Find where the given text appears and provide that cell's center as [x, y] coordinate. 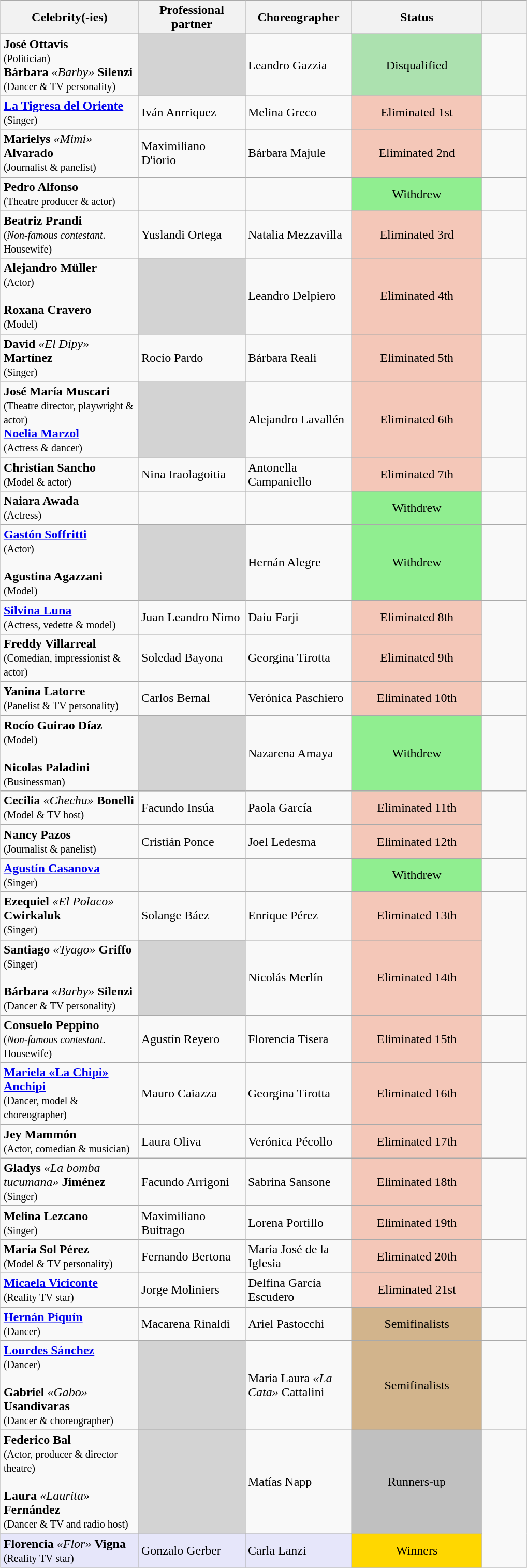
La Tigresa del Oriente(Singer) [69, 113]
Eliminated 16th [417, 1093]
Eliminated 12th [417, 842]
Jorge Moliniers [192, 1290]
Eliminated 15th [417, 1039]
Silvina Luna(Actress, vedette & model) [69, 617]
Cecilia «Chechu» Bonelli(Model & TV host) [69, 808]
Micaela Viciconte(Reality TV star) [69, 1290]
Lorena Portillo [298, 1223]
Rocío Guirao Díaz(Model)Nicolas Paladini(Businessman) [69, 753]
David «El Dipy» Martínez(Singer) [69, 358]
Alejandro Lavallén [298, 419]
Macarena Rinaldi [192, 1323]
Eliminated 18th [417, 1182]
María Sol Pérez(Model & TV personality) [69, 1256]
Naiara Awada(Actress) [69, 507]
Verónica Paschiero [298, 699]
Bárbara Reali [298, 358]
Iván Anrriquez [192, 113]
Gastón Soffritti(Actor)Agustina Agazzani(Model) [69, 562]
Leandro Delpiero [298, 296]
Choreographer [298, 18]
Soledad Bayona [192, 658]
Florencia «Flor» Vigna(Reality TV star) [69, 1551]
Gonzalo Gerber [192, 1551]
Status [417, 18]
Alejandro Müller(Actor)Roxana Cravero(Model) [69, 296]
Federico Bal(Actor, producer & director theatre)Laura «Laurita» Fernández(Dancer & TV and radio host) [69, 1482]
José María Muscari(Theatre director, playwright & actor)Noelia Marzol(Actress & dancer) [69, 419]
Freddy Villarreal(Comedian, impressionist & actor) [69, 658]
Eliminated 9th [417, 658]
Eliminated 20th [417, 1256]
Christian Sancho(Model & actor) [69, 474]
Melina Greco [298, 113]
Yanina Latorre(Panelist & TV personality) [69, 699]
Verónica Pécollo [298, 1141]
Florencia Tisera [298, 1039]
Ariel Pastocchi [298, 1323]
Matías Napp [298, 1482]
Joel Ledesma [298, 842]
Eliminated 8th [417, 617]
Eliminated 6th [417, 419]
Nazarena Amaya [298, 753]
Nancy Pazos(Journalist & panelist) [69, 842]
Ezequiel «El Polaco» Cwirkaluk(Singer) [69, 916]
Sabrina Sansone [298, 1182]
Melina Lezcano(Singer) [69, 1223]
Agustín Casanova(Singer) [69, 875]
Delfina García Escudero [298, 1290]
Juan Leandro Nimo [192, 617]
Rocío Pardo [192, 358]
María Laura «La Cata» Cattalini [298, 1385]
Disqualified [417, 65]
Eliminated 19th [417, 1223]
Maximiliano Buitrago [192, 1223]
Mariela «La Chipi» Anchipi(Dancer, model & choreographer) [69, 1093]
Yuslandi Ortega [192, 235]
Agustín Reyero [192, 1039]
Beatriz Prandi(Non-famous contestant. Housewife) [69, 235]
Santiago «Tyago» Griffo(Singer)Bárbara «Barby» Silenzi(Dancer & TV personality) [69, 977]
Hernán Alegre [298, 562]
Cristián Ponce [192, 842]
Eliminated 4th [417, 296]
Leandro Gazzia [298, 65]
Lourdes Sánchez(Dancer)Gabriel «Gabo» Usandivaras(Dancer & choreographer) [69, 1385]
Bárbara Majule [298, 153]
Winners [417, 1551]
Paola García [298, 808]
Eliminated 17th [417, 1141]
Enrique Pérez [298, 916]
Nina Iraolagoitia [192, 474]
Professional partner [192, 18]
Eliminated 7th [417, 474]
José Ottavis(Politician)Bárbara «Barby» Silenzi(Dancer & TV personality) [69, 65]
Eliminated 3rd [417, 235]
Eliminated 1st [417, 113]
Mauro Caiazza [192, 1093]
Fernando Bertona [192, 1256]
Eliminated 13th [417, 916]
Jey Mammón(Actor, comedian & musician) [69, 1141]
Daiu Farji [298, 617]
Gladys «La bomba tucumana» Jiménez(Singer) [69, 1182]
Hernán Piquín(Dancer) [69, 1323]
Carlos Bernal [192, 699]
Eliminated 5th [417, 358]
Pedro Alfonso(Theatre producer & actor) [69, 194]
María José de la Iglesia [298, 1256]
Natalia Mezzavilla [298, 235]
Eliminated 14th [417, 977]
Maximiliano D'iorio [192, 153]
Antonella Campaniello [298, 474]
Facundo Insúa [192, 808]
Celebrity(-ies) [69, 18]
Eliminated 11th [417, 808]
Eliminated 10th [417, 699]
Nicolás Merlín [298, 977]
Solange Báez [192, 916]
Consuelo Peppino(Non-famous contestant. Housewife) [69, 1039]
Eliminated 2nd [417, 153]
Laura Oliva [192, 1141]
Facundo Arrigoni [192, 1182]
Marielys «Mimi» Alvarado(Journalist & panelist) [69, 153]
Runners-up [417, 1482]
Eliminated 21st [417, 1290]
Carla Lanzi [298, 1551]
